Search for the cell housing the specified text and yield its [x, y] center coordinate. 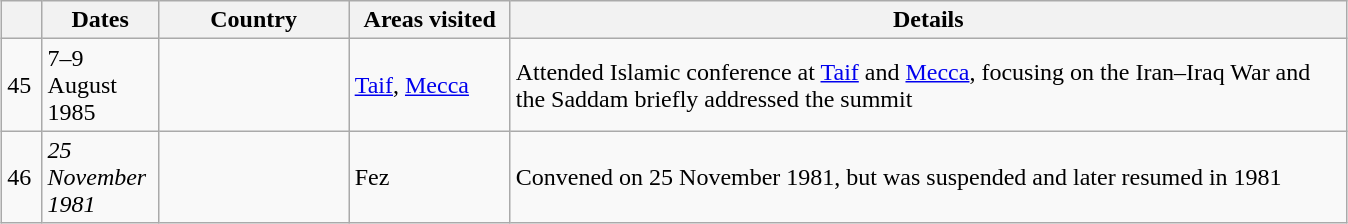
Dates [100, 20]
Taif, Mecca [430, 85]
25 November 1981 [100, 177]
Fez [430, 177]
7–9 August 1985 [100, 85]
46 [22, 177]
Details [928, 20]
Country [254, 20]
Attended Islamic conference at Taif and Mecca, focusing on the Iran–Iraq War and the Saddam briefly addressed the summit [928, 85]
Convened on 25 November 1981, but was suspended and later resumed in 1981 [928, 177]
45 [22, 85]
Areas visited [430, 20]
